Scan for the cell matching the given text and deliver its (X, Y) coordinate at center. 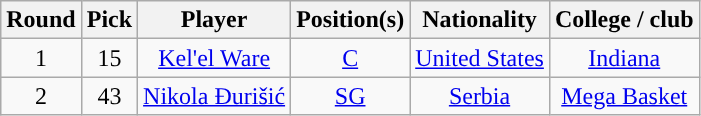
Player (214, 20)
Pick (109, 20)
Nationality (480, 20)
15 (109, 58)
Position(s) (350, 20)
Round (41, 20)
1 (41, 58)
2 (41, 96)
C (350, 58)
Mega Basket (624, 96)
United States (480, 58)
College / club (624, 20)
43 (109, 96)
Kel'el Ware (214, 58)
SG (350, 96)
Nikola Đurišić (214, 96)
Serbia (480, 96)
Indiana (624, 58)
